Detect which cell encompasses the target text, then output its [x, y] center coordinate. 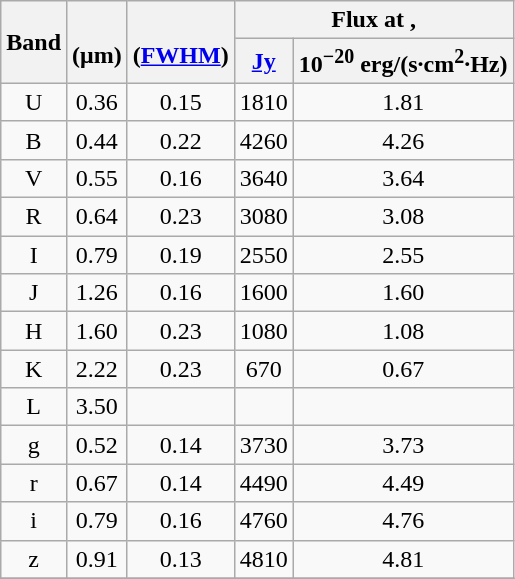
4.76 [403, 521]
I [34, 255]
4810 [264, 559]
4760 [264, 521]
3730 [264, 445]
g [34, 445]
0.15 [180, 102]
L [34, 407]
0.52 [98, 445]
i [34, 521]
2.55 [403, 255]
1.26 [98, 293]
0.13 [180, 559]
670 [264, 369]
V [34, 178]
0.22 [180, 140]
3.73 [403, 445]
4.26 [403, 140]
J [34, 293]
0.55 [98, 178]
0.36 [98, 102]
1.08 [403, 331]
1.81 [403, 102]
4.49 [403, 483]
Band [34, 42]
2550 [264, 255]
1810 [264, 102]
3640 [264, 178]
H [34, 331]
3.64 [403, 178]
(FWHM) [180, 42]
1600 [264, 293]
Flux at , [374, 20]
4260 [264, 140]
4490 [264, 483]
10−20 erg/(s·cm2·Hz) [403, 62]
(μm) [98, 42]
r [34, 483]
B [34, 140]
1080 [264, 331]
3.50 [98, 407]
Jy [264, 62]
2.22 [98, 369]
3.08 [403, 217]
K [34, 369]
0.91 [98, 559]
4.81 [403, 559]
0.19 [180, 255]
0.64 [98, 217]
0.44 [98, 140]
z [34, 559]
3080 [264, 217]
R [34, 217]
U [34, 102]
